Capture the cell that displays the provided text and extract its (X, Y) central coordinate. 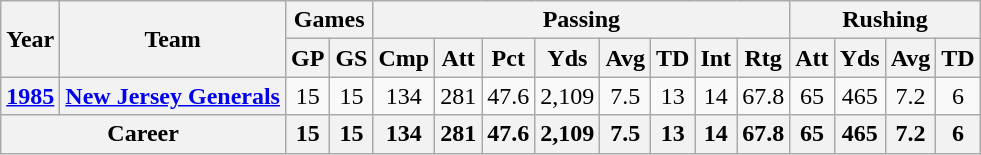
Passing (582, 20)
Rushing (886, 20)
Year (30, 39)
Games (328, 20)
Rtg (764, 58)
Pct (508, 58)
Int (716, 58)
GS (352, 58)
GP (307, 58)
New Jersey Generals (173, 96)
Team (173, 39)
Cmp (404, 58)
Career (144, 134)
1985 (30, 96)
